Return [x, y] of the center of cell containing provided text 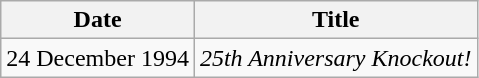
Date [98, 20]
Title [336, 20]
25th Anniversary Knockout! [336, 58]
24 December 1994 [98, 58]
